Pinpoint the cell where the given text exists, returning its (x, y) midpoint coordinate. 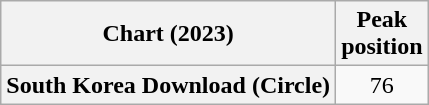
South Korea Download (Circle) (168, 85)
Peakposition (382, 34)
Chart (2023) (168, 34)
76 (382, 85)
